Provide the (X, Y) coordinate of the cell's center where the given text is located.  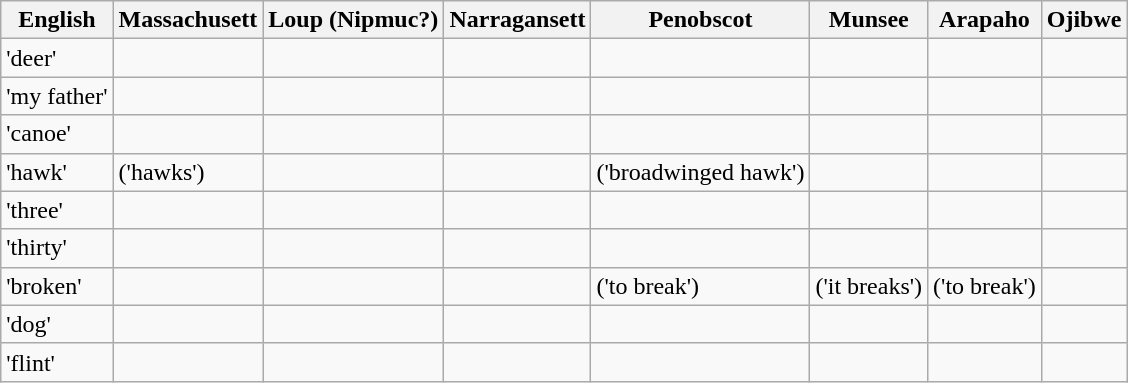
'my father' (57, 96)
('it breaks') (869, 286)
('broadwinged hawk') (700, 172)
'deer' (57, 58)
'broken' (57, 286)
'canoe' (57, 134)
Narragansett (518, 20)
English (57, 20)
('hawks') (188, 172)
Ojibwe (1084, 20)
Massachusett (188, 20)
Munsee (869, 20)
'flint' (57, 362)
'hawk' (57, 172)
'three' (57, 210)
'thirty' (57, 248)
Penobscot (700, 20)
Arapaho (985, 20)
'dog' (57, 324)
Loup (Nipmuc?) (354, 20)
